Detect which cell encompasses the target text, then output its [X, Y] center coordinate. 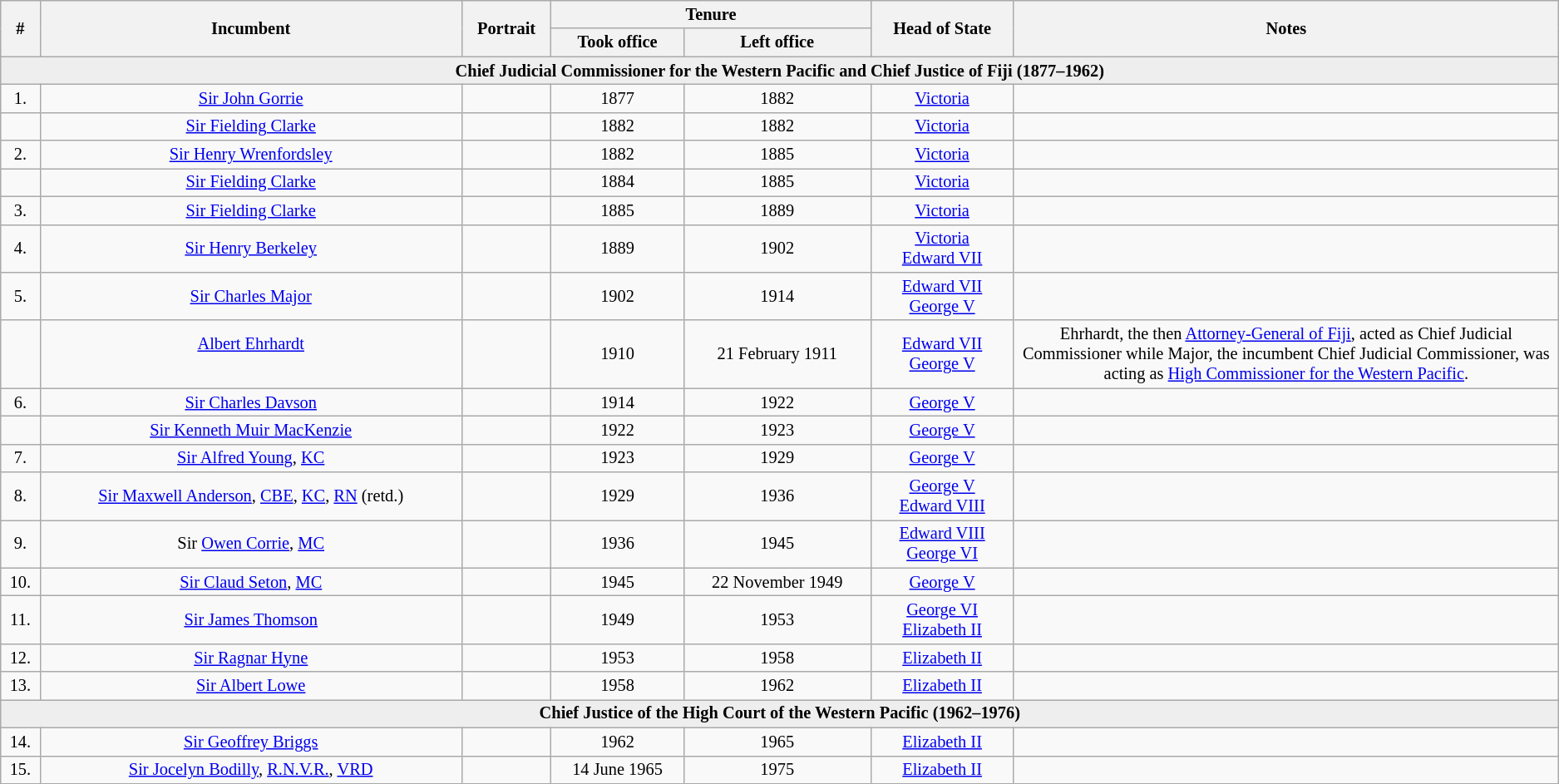
Chief Justice of the High Court of the Western Pacific (1962–1976) [780, 713]
9. [20, 544]
Albert Ehrhardt [251, 354]
Edward VIIIGeorge VI [942, 544]
Head of State [942, 28]
1965 [777, 742]
George VIElizabeth II [942, 619]
Sir Henry Wrenfordsley [251, 155]
1877 [617, 98]
3. [20, 210]
10. [20, 582]
Incumbent [251, 28]
4. [20, 249]
Sir Alfred Young, KC [251, 458]
6. [20, 402]
Sir Albert Lowe [251, 686]
12. [20, 658]
7. [20, 458]
1884 [617, 182]
1975 [777, 770]
14 June 1965 [617, 770]
Sir Jocelyn Bodilly, R.N.V.R., VRD [251, 770]
14. [20, 742]
2. [20, 155]
8. [20, 496]
Sir James Thomson [251, 619]
5. [20, 296]
Sir Claud Seton, MC [251, 582]
George VEdward VIII [942, 496]
# [20, 28]
1949 [617, 619]
1. [20, 98]
13. [20, 686]
Sir Henry Berkeley [251, 249]
15. [20, 770]
22 November 1949 [777, 582]
VictoriaEdward VII [942, 249]
Sir Owen Corrie, MC [251, 544]
Sir Ragnar Hyne [251, 658]
Notes [1286, 28]
Tenure [711, 14]
Sir Kenneth Muir MacKenzie [251, 430]
11. [20, 619]
Portrait [506, 28]
Chief Judicial Commissioner for the Western Pacific and Chief Justice of Fiji (1877–1962) [780, 71]
Sir Maxwell Anderson, CBE, KC, RN (retd.) [251, 496]
21 February 1911 [777, 354]
Sir Charles Major [251, 296]
1910 [617, 354]
Sir John Gorrie [251, 98]
Sir Charles Davson [251, 402]
Sir Geoffrey Briggs [251, 742]
Left office [777, 42]
Took office [617, 42]
